Extract the (x, y) coordinate from the center of the cell holding the provided text.  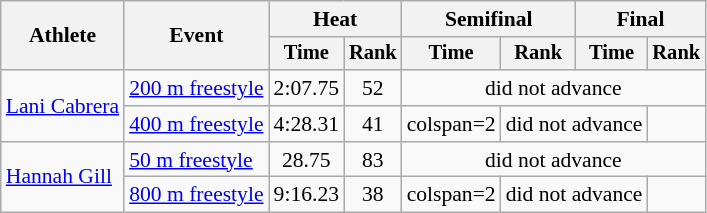
Semifinal (489, 19)
28.75 (306, 160)
200 m freestyle (196, 88)
2:07.75 (306, 88)
Heat (336, 19)
Event (196, 36)
Athlete (62, 36)
Lani Cabrera (62, 106)
50 m freestyle (196, 160)
Hannah Gill (62, 178)
52 (373, 88)
800 m freestyle (196, 195)
Final (640, 19)
38 (373, 195)
41 (373, 124)
83 (373, 160)
4:28.31 (306, 124)
9:16.23 (306, 195)
400 m freestyle (196, 124)
